Scan for the cell matching the given text and deliver its (x, y) coordinate at center. 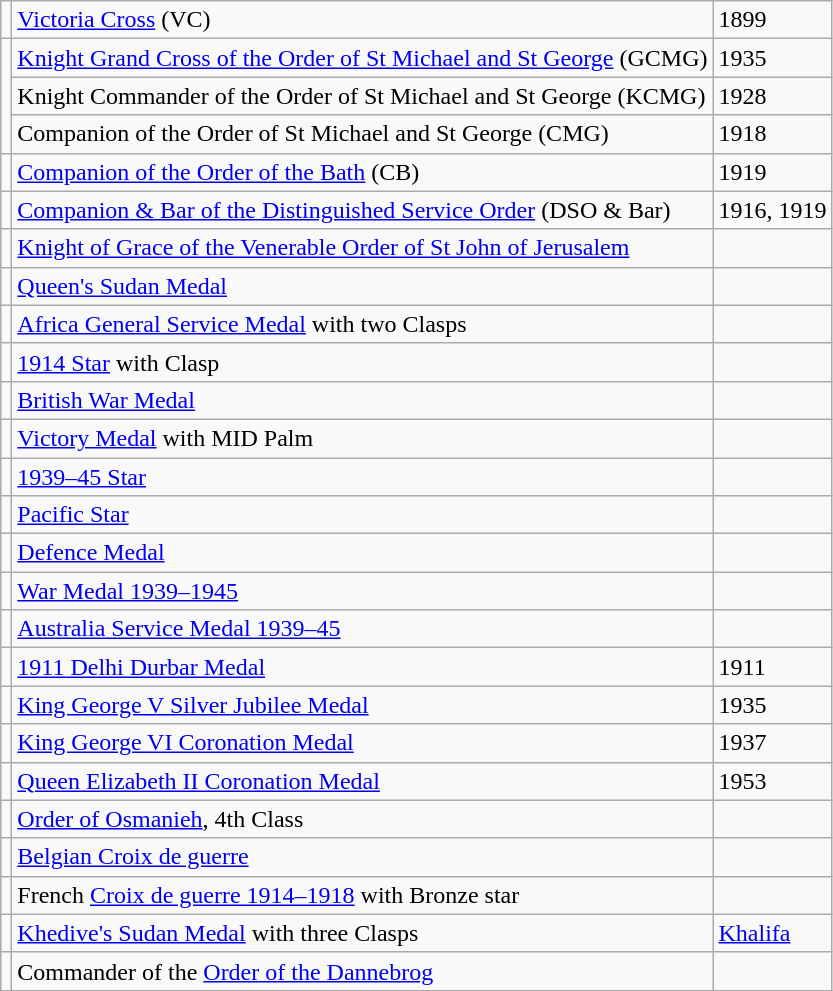
Commander of the Order of the Dannebrog (362, 971)
1918 (772, 134)
Companion of the Order of the Bath (CB) (362, 172)
King George VI Coronation Medal (362, 743)
Companion & Bar of the Distinguished Service Order (DSO & Bar) (362, 210)
1899 (772, 20)
Khedive's Sudan Medal with three Clasps (362, 933)
Queen's Sudan Medal (362, 286)
Queen Elizabeth II Coronation Medal (362, 781)
1919 (772, 172)
Victoria Cross (VC) (362, 20)
Pacific Star (362, 515)
Defence Medal (362, 553)
Knight of Grace of the Venerable Order of St John of Jerusalem (362, 248)
British War Medal (362, 400)
French Croix de guerre 1914–1918 with Bronze star (362, 895)
1916, 1919 (772, 210)
1914 Star with Clasp (362, 362)
Knight Commander of the Order of St Michael and St George (KCMG) (362, 96)
1937 (772, 743)
Belgian Croix de guerre (362, 857)
1911 (772, 667)
Africa General Service Medal with two Clasps (362, 324)
Australia Service Medal 1939–45 (362, 629)
Order of Osmanieh, 4th Class (362, 819)
1939–45 Star (362, 477)
Companion of the Order of St Michael and St George (CMG) (362, 134)
Victory Medal with MID Palm (362, 438)
1953 (772, 781)
1911 Delhi Durbar Medal (362, 667)
Khalifa (772, 933)
War Medal 1939–1945 (362, 591)
Knight Grand Cross of the Order of St Michael and St George (GCMG) (362, 58)
King George V Silver Jubilee Medal (362, 705)
1928 (772, 96)
